Search for the cell housing the specified text and yield its (x, y) center coordinate. 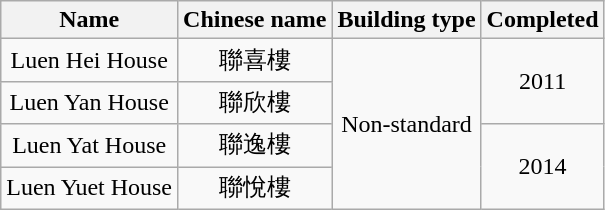
聯欣樓 (255, 102)
Luen Yuet House (90, 188)
Luen Hei House (90, 60)
Name (90, 20)
聯悅樓 (255, 188)
聯喜樓 (255, 60)
Luen Yan House (90, 102)
2011 (542, 82)
聯逸樓 (255, 146)
Completed (542, 20)
Luen Yat House (90, 146)
Chinese name (255, 20)
Non-standard (406, 124)
2014 (542, 166)
Building type (406, 20)
